Output the [x, y] coordinate of the center of the cell containing the given text.  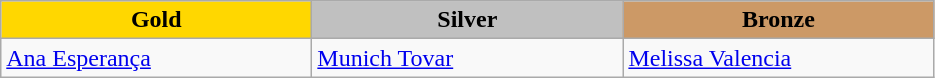
Silver [468, 20]
Ana Esperança [156, 58]
Bronze [778, 20]
Melissa Valencia [778, 58]
Munich Tovar [468, 58]
Gold [156, 20]
